Provide the [x, y] coordinate of the cell's center where the given text is located.  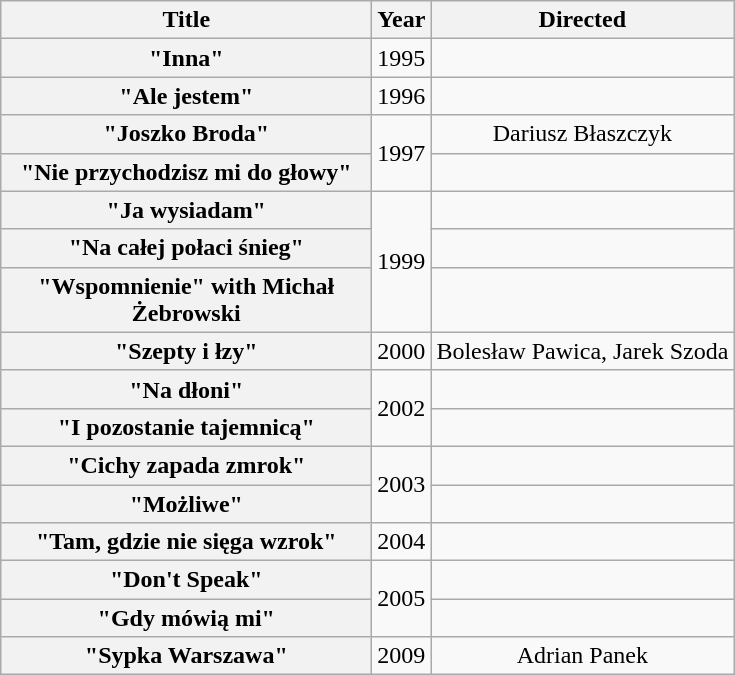
2009 [402, 656]
Bolesław Pawica, Jarek Szoda [582, 351]
"Don't Speak" [186, 580]
"Nie przychodzisz mi do głowy" [186, 172]
"I pozostanie tajemnicą" [186, 427]
2005 [402, 599]
2003 [402, 484]
"Tam, gdzie nie sięga wzrok" [186, 542]
"Wspomnienie" with Michał Żebrowski [186, 300]
"Joszko Broda" [186, 134]
1996 [402, 96]
1999 [402, 262]
"Cichy zapada zmrok" [186, 465]
"Możliwe" [186, 503]
2002 [402, 408]
2004 [402, 542]
Dariusz Błaszczyk [582, 134]
"Gdy mówią mi" [186, 618]
"Na dłoni" [186, 389]
"Inna" [186, 58]
2000 [402, 351]
Directed [582, 20]
"Sypka Warszawa" [186, 656]
"Ja wysiadam" [186, 210]
Title [186, 20]
1997 [402, 153]
"Ale jestem" [186, 96]
Adrian Panek [582, 656]
"Szepty i łzy" [186, 351]
"Na całej połaci śnieg" [186, 248]
Year [402, 20]
1995 [402, 58]
